Identify which cell holds the provided text, then report its (X, Y) central coordinate. 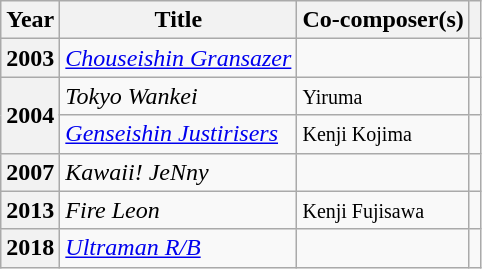
Year (30, 20)
Co-composer(s) (383, 20)
Yiruma (383, 96)
2013 (30, 210)
Kawaii! JeNny (178, 172)
Kenji Kojima (383, 134)
2003 (30, 58)
Kenji Fujisawa (383, 210)
Genseishin Justirisers (178, 134)
Ultraman R/B (178, 248)
2018 (30, 248)
2007 (30, 172)
Chouseishin Gransazer (178, 58)
Tokyo Wankei (178, 96)
Fire Leon (178, 210)
Title (178, 20)
2004 (30, 115)
